From the cell containing the given text, extract its center point as [X, Y] coordinate. 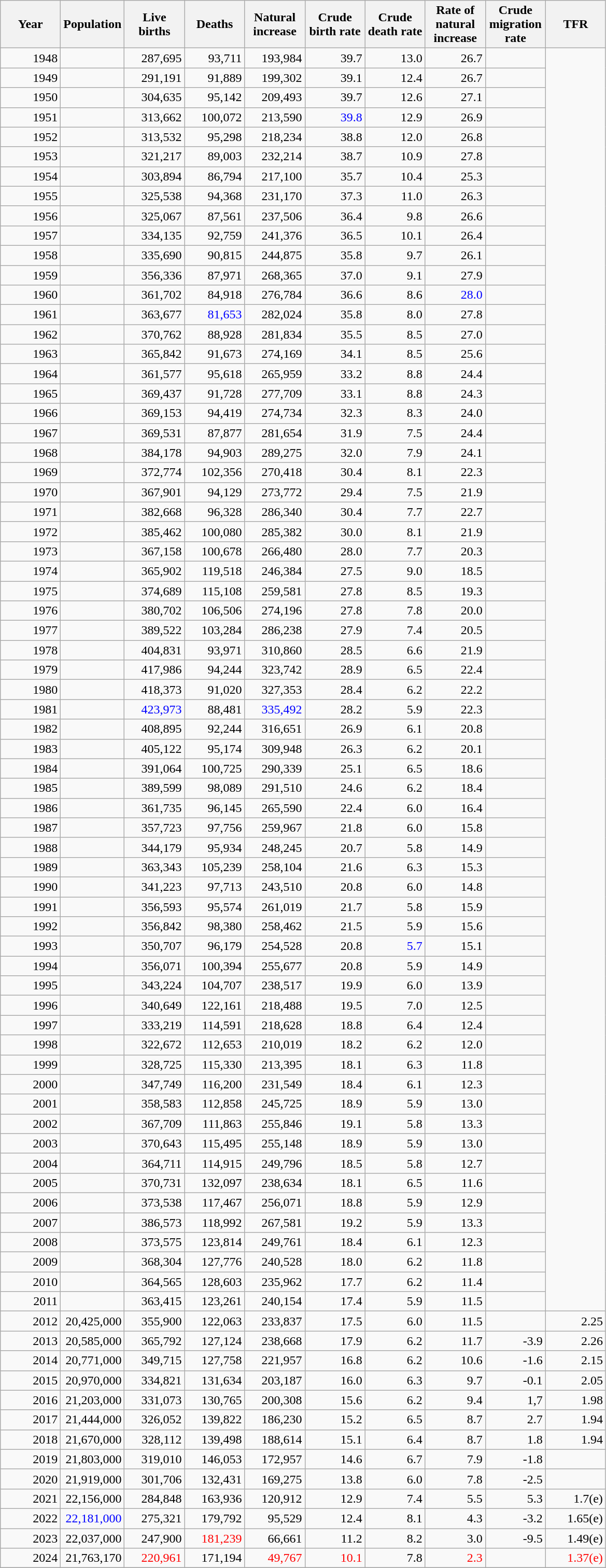
286,238 [275, 631]
1994 [31, 966]
20,970,000 [92, 1380]
TFR [575, 24]
218,628 [275, 1025]
28.9 [335, 670]
1.8 [515, 1439]
274,196 [275, 611]
172,957 [275, 1459]
233,837 [275, 1321]
132,097 [215, 1183]
100,678 [215, 551]
37.0 [335, 275]
15.8 [455, 828]
199,302 [275, 78]
4.3 [455, 1518]
2023 [31, 1538]
20,771,000 [92, 1361]
94,129 [215, 492]
1.65(e) [575, 1518]
-1.6 [515, 1361]
258,462 [275, 927]
38.7 [335, 157]
117,467 [215, 1202]
15.3 [455, 867]
86,794 [215, 176]
368,304 [154, 1262]
1974 [31, 571]
19.3 [455, 591]
238,668 [275, 1341]
1.37(e) [575, 1558]
8.6 [395, 295]
37.3 [335, 196]
374,689 [154, 591]
382,668 [154, 512]
1956 [31, 216]
94,368 [215, 196]
1950 [31, 97]
322,672 [154, 1045]
274,734 [275, 413]
12.6 [395, 97]
2024 [31, 1558]
316,651 [275, 729]
33.2 [335, 374]
363,415 [154, 1301]
369,531 [154, 433]
1969 [31, 472]
127,758 [215, 1361]
2011 [31, 1301]
24.6 [335, 788]
334,821 [154, 1380]
240,528 [275, 1262]
1975 [31, 591]
287,695 [154, 58]
89,003 [215, 157]
11.6 [455, 1183]
370,731 [154, 1183]
20.5 [455, 631]
171,194 [215, 1558]
19.1 [335, 1124]
16.8 [335, 1361]
24.0 [455, 413]
384,178 [154, 453]
15.2 [335, 1420]
1954 [31, 176]
2008 [31, 1242]
355,900 [154, 1321]
98,089 [215, 788]
105,239 [215, 867]
122,063 [215, 1321]
20,425,000 [92, 1321]
282,024 [275, 315]
2005 [31, 1183]
17.4 [335, 1301]
361,577 [154, 374]
247,900 [154, 1538]
2003 [31, 1143]
9.1 [395, 275]
365,792 [154, 1341]
232,214 [275, 157]
405,122 [154, 749]
96,179 [215, 946]
1983 [31, 749]
254,528 [275, 946]
-0.1 [515, 1380]
418,373 [154, 690]
1986 [31, 808]
220,961 [154, 1558]
17.9 [335, 1341]
26.8 [455, 137]
-1.8 [515, 1459]
304,635 [154, 97]
281,834 [275, 334]
12.5 [455, 1005]
363,677 [154, 315]
95,934 [215, 847]
325,067 [154, 216]
112,653 [215, 1045]
1977 [31, 631]
114,915 [215, 1163]
333,219 [154, 1025]
32.0 [335, 453]
93,711 [215, 58]
19.9 [335, 986]
7.0 [395, 1005]
-3.9 [515, 1341]
87,971 [215, 275]
372,774 [154, 472]
Year [31, 24]
28.5 [335, 650]
344,179 [154, 847]
1949 [31, 78]
21,444,000 [92, 1420]
2018 [31, 1439]
18.0 [335, 1262]
186,230 [275, 1420]
273,772 [275, 492]
132,431 [215, 1479]
115,108 [215, 591]
249,796 [275, 1163]
358,583 [154, 1104]
386,573 [154, 1222]
277,709 [275, 394]
21,763,170 [92, 1558]
21,670,000 [92, 1439]
356,842 [154, 927]
9.4 [455, 1400]
313,662 [154, 117]
Population [92, 24]
16.0 [335, 1380]
241,376 [275, 235]
373,575 [154, 1242]
91,728 [215, 394]
361,702 [154, 295]
90,815 [215, 255]
285,382 [275, 531]
10.4 [395, 176]
240,154 [275, 1301]
319,010 [154, 1459]
2.25 [575, 1321]
Crude birth rate [335, 24]
389,599 [154, 788]
217,100 [275, 176]
84,918 [215, 295]
91,020 [215, 690]
2022 [31, 1518]
1978 [31, 650]
1973 [31, 551]
203,187 [275, 1380]
369,153 [154, 413]
146,053 [215, 1459]
1987 [31, 828]
356,336 [154, 275]
21.6 [335, 867]
356,071 [154, 966]
35.7 [335, 176]
341,223 [154, 887]
404,831 [154, 650]
1963 [31, 354]
1.7(e) [575, 1499]
259,967 [275, 828]
256,071 [275, 1202]
29.4 [335, 492]
112,858 [215, 1104]
22.7 [455, 512]
-3.2 [515, 1518]
104,707 [215, 986]
309,948 [275, 749]
102,356 [215, 472]
139,822 [215, 1420]
364,711 [154, 1163]
1,7 [515, 1400]
1951 [31, 117]
1999 [31, 1065]
127,124 [215, 1341]
179,792 [215, 1518]
380,702 [154, 611]
255,677 [275, 966]
331,073 [154, 1400]
92,759 [215, 235]
1976 [31, 611]
408,895 [154, 729]
365,842 [154, 354]
1997 [31, 1025]
1955 [31, 196]
1962 [31, 334]
364,565 [154, 1282]
321,217 [154, 157]
340,649 [154, 1005]
116,200 [215, 1084]
25.3 [455, 176]
21.5 [335, 927]
1965 [31, 394]
1998 [31, 1045]
385,462 [154, 531]
1995 [31, 986]
111,863 [215, 1124]
1984 [31, 768]
100,072 [215, 117]
417,986 [154, 670]
130,765 [215, 1400]
94,244 [215, 670]
94,903 [215, 453]
11.7 [455, 1341]
1982 [31, 729]
2012 [31, 1321]
20.7 [335, 847]
193,984 [275, 58]
301,706 [154, 1479]
1985 [31, 788]
275,321 [154, 1518]
20.1 [455, 749]
1970 [31, 492]
9.0 [395, 571]
276,784 [275, 295]
270,418 [275, 472]
24.1 [455, 453]
98,380 [215, 927]
95,618 [215, 374]
209,493 [275, 97]
21.8 [335, 828]
16.4 [455, 808]
335,492 [275, 709]
8.2 [395, 1538]
14.6 [335, 1459]
36.6 [335, 295]
1992 [31, 927]
127,776 [215, 1262]
349,715 [154, 1361]
169,275 [275, 1479]
32.3 [335, 413]
122,161 [215, 1005]
91,673 [215, 354]
286,340 [275, 512]
261,019 [275, 907]
323,742 [275, 670]
2.7 [515, 1420]
1968 [31, 453]
1971 [31, 512]
30.0 [335, 531]
10.6 [455, 1361]
95,142 [215, 97]
19.5 [335, 1005]
328,725 [154, 1065]
94,419 [215, 413]
13.8 [335, 1479]
1972 [31, 531]
2001 [31, 1104]
2019 [31, 1459]
11.2 [335, 1538]
213,590 [275, 117]
423,973 [154, 709]
313,532 [154, 137]
281,654 [275, 433]
2007 [31, 1222]
35.5 [335, 334]
1964 [31, 374]
235,962 [275, 1282]
258,104 [275, 867]
36.5 [335, 235]
334,135 [154, 235]
237,506 [275, 216]
238,517 [275, 986]
373,538 [154, 1202]
291,510 [275, 788]
1980 [31, 690]
1991 [31, 907]
2014 [31, 1361]
3.0 [455, 1538]
2009 [31, 1262]
100,394 [215, 966]
255,846 [275, 1124]
9.8 [395, 216]
39.1 [335, 78]
20.3 [455, 551]
-9.5 [515, 1538]
1948 [31, 58]
88,928 [215, 334]
266,480 [275, 551]
1.98 [575, 1400]
95,298 [215, 137]
1960 [31, 295]
27.1 [455, 97]
290,339 [275, 768]
291,191 [154, 78]
123,261 [215, 1301]
1990 [31, 887]
289,275 [275, 453]
10.9 [395, 157]
1989 [31, 867]
103,284 [215, 631]
11.4 [455, 1282]
28.4 [335, 690]
218,488 [275, 1005]
356,593 [154, 907]
11.0 [395, 196]
106,506 [215, 611]
22.2 [455, 690]
2006 [31, 1202]
357,723 [154, 828]
2016 [31, 1400]
93,971 [215, 650]
267,581 [275, 1222]
128,603 [215, 1282]
2020 [31, 1479]
325,538 [154, 196]
361,735 [154, 808]
95,529 [275, 1518]
26.6 [455, 216]
2015 [31, 1380]
14.8 [455, 887]
391,064 [154, 768]
21,803,000 [92, 1459]
310,860 [275, 650]
1981 [31, 709]
231,170 [275, 196]
367,901 [154, 492]
370,643 [154, 1143]
268,365 [275, 275]
18.6 [455, 768]
188,614 [275, 1439]
1953 [31, 157]
119,518 [215, 571]
17.7 [335, 1282]
246,384 [275, 571]
97,713 [215, 887]
115,330 [215, 1065]
274,169 [275, 354]
118,992 [215, 1222]
245,725 [275, 1104]
249,761 [275, 1242]
200,308 [275, 1400]
2017 [31, 1420]
213,395 [275, 1065]
81,653 [215, 315]
34.1 [335, 354]
123,814 [215, 1242]
8.3 [395, 413]
244,875 [275, 255]
2013 [31, 1341]
248,245 [275, 847]
365,902 [154, 571]
131,634 [215, 1380]
100,080 [215, 531]
5.7 [395, 946]
27.0 [455, 334]
2.05 [575, 1380]
49,767 [275, 1558]
370,762 [154, 334]
27.5 [335, 571]
96,145 [215, 808]
1.49(e) [575, 1538]
88,481 [215, 709]
22,156,000 [92, 1499]
20,585,000 [92, 1341]
210,019 [275, 1045]
2004 [31, 1163]
2.26 [575, 1341]
221,957 [275, 1361]
31.9 [335, 433]
1996 [31, 1005]
284,848 [154, 1499]
Crude death rate [395, 24]
181,239 [215, 1538]
1967 [31, 433]
265,959 [275, 374]
389,522 [154, 631]
95,174 [215, 749]
22,037,000 [92, 1538]
238,634 [275, 1183]
369,437 [154, 394]
5.5 [455, 1499]
25.6 [455, 354]
255,148 [275, 1143]
303,894 [154, 176]
Rate of natural increase [455, 24]
328,112 [154, 1439]
1952 [31, 137]
13.9 [455, 986]
2002 [31, 1124]
96,328 [215, 512]
367,158 [154, 551]
24.3 [455, 394]
18.2 [335, 1045]
26.1 [455, 255]
114,591 [215, 1025]
1961 [31, 315]
87,877 [215, 433]
2021 [31, 1499]
Deaths [215, 24]
39.8 [335, 117]
19.2 [335, 1222]
1966 [31, 413]
2000 [31, 1084]
38.8 [335, 137]
33.1 [335, 394]
21.7 [335, 907]
2.15 [575, 1361]
6.7 [395, 1459]
2010 [31, 1282]
91,889 [215, 78]
231,549 [275, 1084]
87,561 [215, 216]
343,224 [154, 986]
36.4 [335, 216]
-2.5 [515, 1479]
350,707 [154, 946]
Live births [154, 24]
92,244 [215, 729]
66,661 [275, 1538]
1959 [31, 275]
97,756 [215, 828]
26.4 [455, 235]
163,936 [215, 1499]
1988 [31, 847]
335,690 [154, 255]
259,581 [275, 591]
21,203,000 [92, 1400]
28.2 [335, 709]
8.0 [395, 315]
5.3 [515, 1499]
363,343 [154, 867]
22,181,000 [92, 1518]
25.1 [335, 768]
367,709 [154, 1124]
347,749 [154, 1084]
218,234 [275, 137]
243,510 [275, 887]
Natural increase [275, 24]
20.0 [455, 611]
1957 [31, 235]
2.3 [455, 1558]
1993 [31, 946]
327,353 [275, 690]
100,725 [215, 768]
Crude migration rate [515, 24]
265,590 [275, 808]
17.5 [335, 1321]
1958 [31, 255]
326,052 [154, 1420]
21,919,000 [92, 1479]
6.6 [395, 650]
1979 [31, 670]
120,912 [275, 1499]
115,495 [215, 1143]
95,574 [215, 907]
12.7 [455, 1163]
139,498 [215, 1439]
15.9 [455, 907]
